Detect which cell encompasses the target text, then output its (x, y) center coordinate. 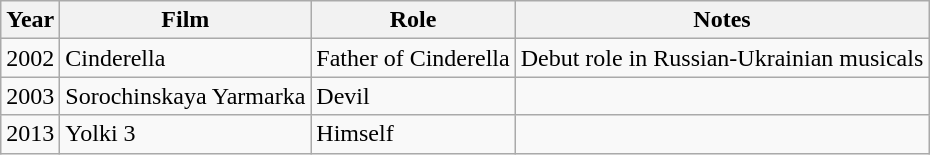
Notes (722, 20)
Himself (413, 134)
Father of Cinderella (413, 58)
2013 (30, 134)
Devil (413, 96)
Film (186, 20)
2003 (30, 96)
Year (30, 20)
2002 (30, 58)
Role (413, 20)
Debut role in Russian-Ukrainian musicals (722, 58)
Yolki 3 (186, 134)
Cinderella (186, 58)
Sorochinskaya Yarmarka (186, 96)
